Locate the cell with the specified text and output its (x, y) center coordinate. 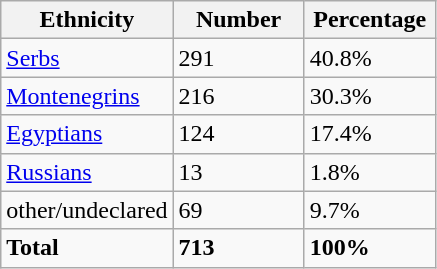
100% (370, 248)
1.8% (370, 172)
Number (238, 20)
Ethnicity (87, 20)
713 (238, 248)
40.8% (370, 58)
9.7% (370, 210)
69 (238, 210)
291 (238, 58)
other/undeclared (87, 210)
124 (238, 134)
13 (238, 172)
216 (238, 96)
Total (87, 248)
Serbs (87, 58)
Russians (87, 172)
Percentage (370, 20)
30.3% (370, 96)
17.4% (370, 134)
Egyptians (87, 134)
Montenegrins (87, 96)
